Determine the (X, Y) coordinate at the center of the cell enclosing the given text.  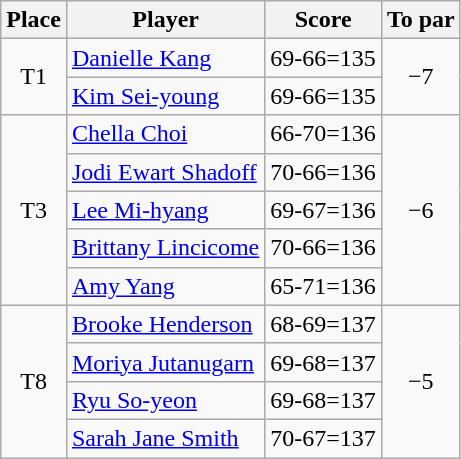
Brittany Lincicome (165, 248)
Amy Yang (165, 286)
Place (34, 20)
Jodi Ewart Shadoff (165, 172)
66-70=136 (324, 134)
−5 (420, 381)
Chella Choi (165, 134)
68-69=137 (324, 324)
Player (165, 20)
T3 (34, 210)
T1 (34, 77)
Brooke Henderson (165, 324)
Moriya Jutanugarn (165, 362)
−6 (420, 210)
Lee Mi-hyang (165, 210)
69-67=136 (324, 210)
Ryu So-yeon (165, 400)
65-71=136 (324, 286)
Sarah Jane Smith (165, 438)
−7 (420, 77)
To par (420, 20)
Danielle Kang (165, 58)
Score (324, 20)
Kim Sei-young (165, 96)
70-67=137 (324, 438)
T8 (34, 381)
